Locate the cell with the specified text and output its [x, y] center coordinate. 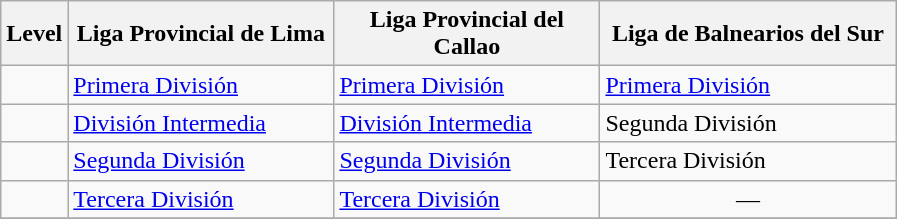
Liga Provincial de Lima [201, 34]
— [748, 199]
Level [34, 34]
Liga Provincial del Callao [467, 34]
Liga de Balnearios del Sur [748, 34]
